Provide the [X, Y] coordinate of the cell's center where the given text is located.  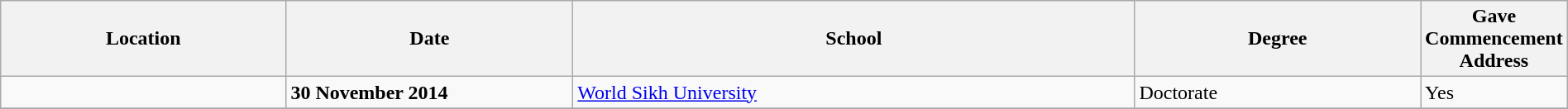
30 November 2014 [430, 92]
Doctorate [1278, 92]
Location [144, 39]
World Sikh University [853, 92]
Degree [1278, 39]
Yes [1494, 92]
Date [430, 39]
Gave Commencement Address [1494, 39]
School [853, 39]
